Provide the (x, y) coordinate of the cell's center where the given text is located.  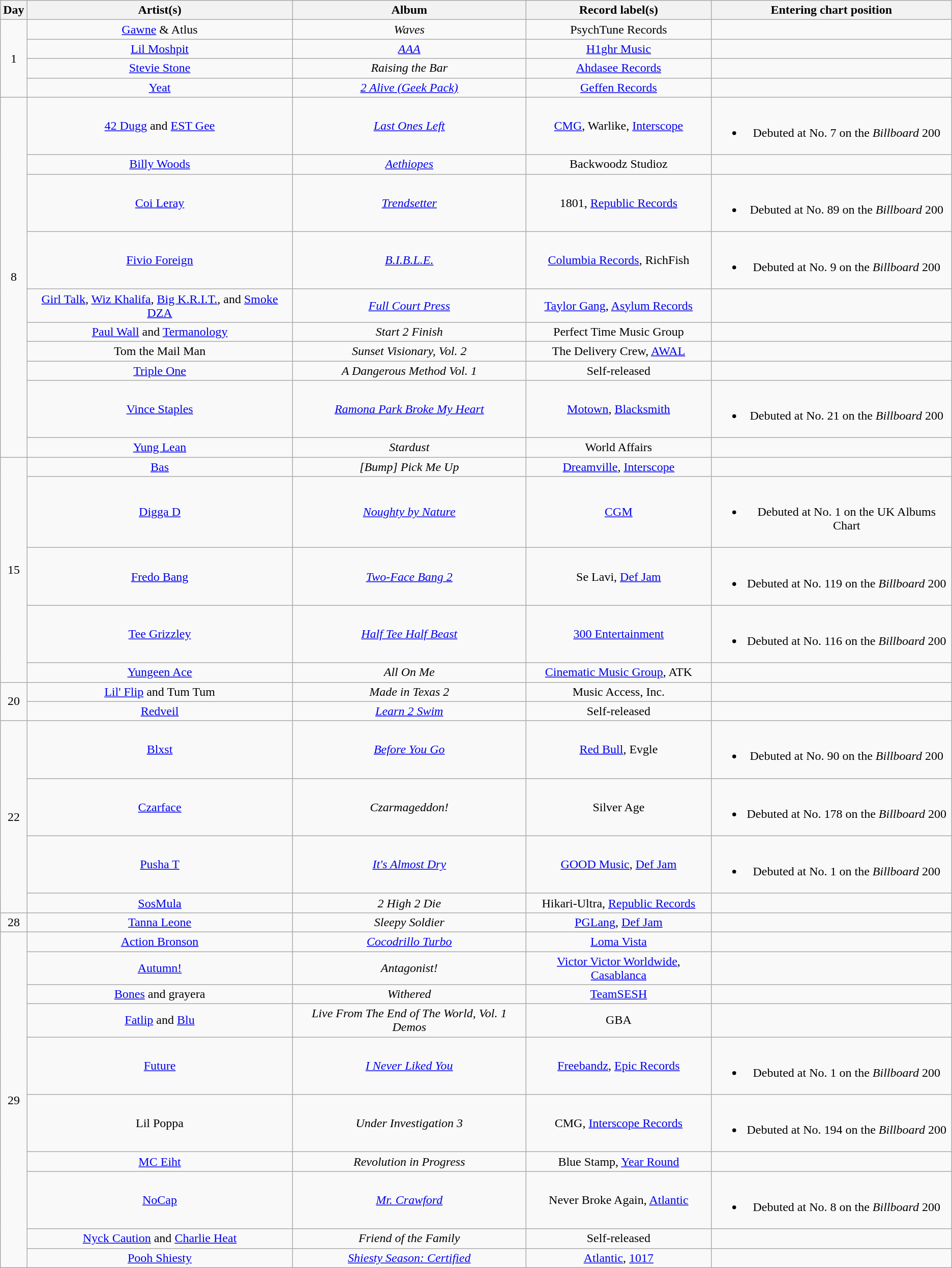
Debuted at No. 1 on the UK Albums Chart (831, 512)
World Affairs (619, 448)
Autumn! (160, 967)
Victor Victor Worldwide, Casablanca (619, 967)
TeamSESH (619, 994)
A Dangerous Method Vol. 1 (409, 371)
Red Bull, Evgle (619, 750)
Start 2 Finish (409, 332)
Se Lavi, Def Jam (619, 577)
Album (409, 10)
Waves (409, 30)
GOOD Music, Def Jam (619, 865)
Cocodrillo Turbo (409, 941)
Full Court Press (409, 305)
B.I.B.L.E. (409, 260)
Last Ones Left (409, 126)
Day (14, 10)
Never Broke Again, Atlantic (619, 1200)
Tee Grizzley (160, 634)
Debuted at No. 21 on the Billboard 200 (831, 409)
Under Investigation 3 (409, 1123)
CGM (619, 512)
Motown, Blacksmith (619, 409)
Bones and grayera (160, 994)
Ahdasee Records (619, 68)
Tanna Leone (160, 922)
Stevie Stone (160, 68)
Freebandz, Epic Records (619, 1066)
Action Bronson (160, 941)
Aethiopes (409, 164)
Digga D (160, 512)
Loma Vista (619, 941)
Mr. Crawford (409, 1200)
Debuted at No. 89 on the Billboard 200 (831, 202)
Debuted at No. 178 on the Billboard 200 (831, 807)
Hikari-Ultra, Republic Records (619, 903)
Made in Texas 2 (409, 692)
The Delivery Crew, AWAL (619, 351)
Fivio Foreign (160, 260)
Lil' Flip and Tum Tum (160, 692)
Noughty by Nature (409, 512)
Ramona Park Broke My Heart (409, 409)
2 High 2 Die (409, 903)
Dreamville, Interscope (619, 467)
Debuted at No. 90 on the Billboard 200 (831, 750)
Fatlip and Blu (160, 1020)
AAA (409, 49)
Lil Moshpit (160, 49)
NoCap (160, 1200)
29 (14, 1100)
I Never Liked You (409, 1066)
Billy Woods (160, 164)
Blue Stamp, Year Round (619, 1162)
Yung Lean (160, 448)
Pusha T (160, 865)
1 (14, 58)
SosMula (160, 903)
20 (14, 701)
Before You Go (409, 750)
42 Dugg and EST Gee (160, 126)
Trendsetter (409, 202)
Sleepy Soldier (409, 922)
Backwoodz Studioz (619, 164)
Future (160, 1066)
PsychTune Records (619, 30)
Debuted at No. 7 on the Billboard 200 (831, 126)
Vince Staples (160, 409)
Czarface (160, 807)
2 Alive (Geek Pack) (409, 87)
Silver Age (619, 807)
Triple One (160, 371)
8 (14, 277)
Bas (160, 467)
Sunset Visionary, Vol. 2 (409, 351)
GBA (619, 1020)
Fredo Bang (160, 577)
1801, Republic Records (619, 202)
Pooh Shiesty (160, 1258)
Learn 2 Swim (409, 711)
Entering chart position (831, 10)
Raising the Bar (409, 68)
15 (14, 570)
Atlantic, 1017 (619, 1258)
Redveil (160, 711)
All On Me (409, 672)
Gawne & Atlus (160, 30)
Debuted at No. 194 on the Billboard 200 (831, 1123)
28 (14, 922)
Debuted at No. 8 on the Billboard 200 (831, 1200)
Record label(s) (619, 10)
Cinematic Music Group, ATK (619, 672)
Paul Wall and Termanology (160, 332)
Friend of the Family (409, 1238)
Coi Leray (160, 202)
Stardust (409, 448)
[Bump] Pick Me Up (409, 467)
Nyck Caution and Charlie Heat (160, 1238)
Music Access, Inc. (619, 692)
Debuted at No. 9 on the Billboard 200 (831, 260)
Debuted at No. 116 on the Billboard 200 (831, 634)
Shiesty Season: Certified (409, 1258)
Debuted at No. 119 on the Billboard 200 (831, 577)
Two-Face Bang 2 (409, 577)
Artist(s) (160, 10)
Taylor Gang, Asylum Records (619, 305)
Blxst (160, 750)
Czarmageddon! (409, 807)
22 (14, 817)
CMG, Warlike, Interscope (619, 126)
PGLang, Def Jam (619, 922)
Yungeen Ace (160, 672)
Live From The End of The World, Vol. 1 Demos (409, 1020)
Withered (409, 994)
300 Entertainment (619, 634)
Columbia Records, RichFish (619, 260)
CMG, Interscope Records (619, 1123)
Lil Poppa (160, 1123)
It's Almost Dry (409, 865)
Half Tee Half Beast (409, 634)
H1ghr Music (619, 49)
Geffen Records (619, 87)
Perfect Time Music Group (619, 332)
Tom the Mail Man (160, 351)
Antagonist! (409, 967)
Girl Talk, Wiz Khalifa, Big K.R.I.T., and Smoke DZA (160, 305)
MC Eiht (160, 1162)
Revolution in Progress (409, 1162)
Yeat (160, 87)
